Return the (X, Y) coordinate for the center point of the cell that contains the specified text.  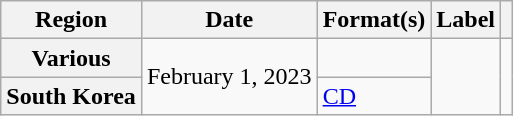
Region (72, 20)
South Korea (72, 96)
CD (374, 96)
Date (229, 20)
Format(s) (374, 20)
Label (466, 20)
February 1, 2023 (229, 77)
Various (72, 58)
